Return (x, y) of the center of cell containing provided text 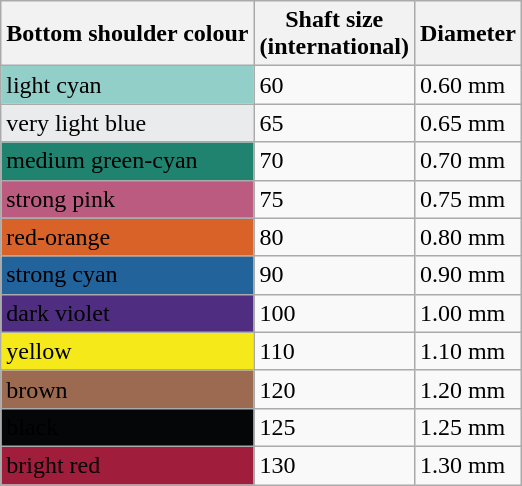
strong cyan (128, 275)
125 (334, 427)
80 (334, 237)
70 (334, 161)
1.00 mm (468, 313)
red-orange (128, 237)
110 (334, 351)
0.75 mm (468, 199)
medium green-cyan (128, 161)
yellow (128, 351)
black (128, 427)
130 (334, 465)
0.90 mm (468, 275)
65 (334, 123)
dark violet (128, 313)
100 (334, 313)
1.20 mm (468, 389)
1.10 mm (468, 351)
120 (334, 389)
Diameter (468, 34)
brown (128, 389)
60 (334, 85)
Shaft size (international) (334, 34)
1.25 mm (468, 427)
0.80 mm (468, 237)
0.70 mm (468, 161)
0.60 mm (468, 85)
Bottom shoulder colour (128, 34)
bright red (128, 465)
strong pink (128, 199)
very light blue (128, 123)
0.65 mm (468, 123)
75 (334, 199)
90 (334, 275)
1.30 mm (468, 465)
light cyan (128, 85)
